Identify which cell holds the provided text, then report its [x, y] central coordinate. 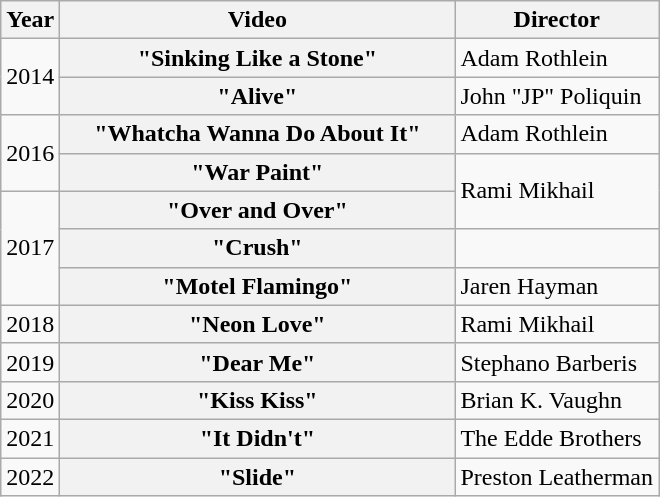
Jaren Hayman [557, 286]
"Whatcha Wanna Do About It" [258, 134]
"It Didn't" [258, 438]
Stephano Barberis [557, 362]
2021 [30, 438]
The Edde Brothers [557, 438]
Preston Leatherman [557, 477]
2014 [30, 77]
2016 [30, 153]
2018 [30, 324]
"Sinking Like a Stone" [258, 58]
2019 [30, 362]
"Motel Flamingo" [258, 286]
"Over and Over" [258, 210]
"Dear Me" [258, 362]
John "JP" Poliquin [557, 96]
"Kiss Kiss" [258, 400]
Year [30, 20]
"Crush" [258, 248]
"War Paint" [258, 172]
"Alive" [258, 96]
"Slide" [258, 477]
Director [557, 20]
Video [258, 20]
2022 [30, 477]
2017 [30, 248]
2020 [30, 400]
"Neon Love" [258, 324]
Brian K. Vaughn [557, 400]
